Pinpoint the cell where the given text exists, returning its [x, y] midpoint coordinate. 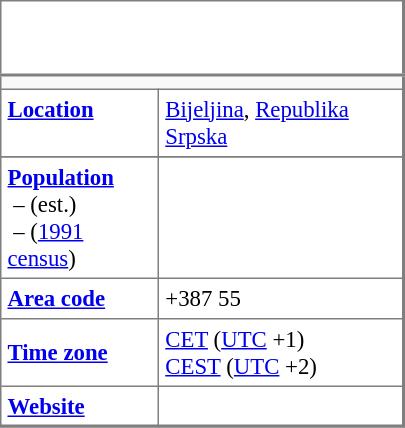
Bijeljina, Republika Srpska [282, 123]
Website [80, 406]
Area code [80, 298]
CET (UTC +1) CEST (UTC +2) [282, 352]
Time zone [80, 352]
Population – (est.) – (1991 census) [80, 217]
Location [80, 123]
+387 55 [282, 298]
